For the text-containing cell, return its midpoint in [x, y] coordinate format. 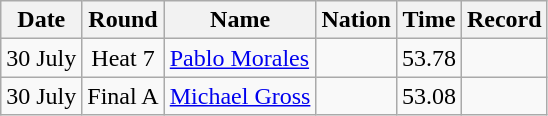
Name [240, 20]
Final A [123, 96]
Nation [356, 20]
Pablo Morales [240, 58]
Round [123, 20]
Record [504, 20]
53.78 [428, 58]
Date [42, 20]
Time [428, 20]
53.08 [428, 96]
Heat 7 [123, 58]
Michael Gross [240, 96]
